From the cell containing the given text, extract its center point as (X, Y) coordinate. 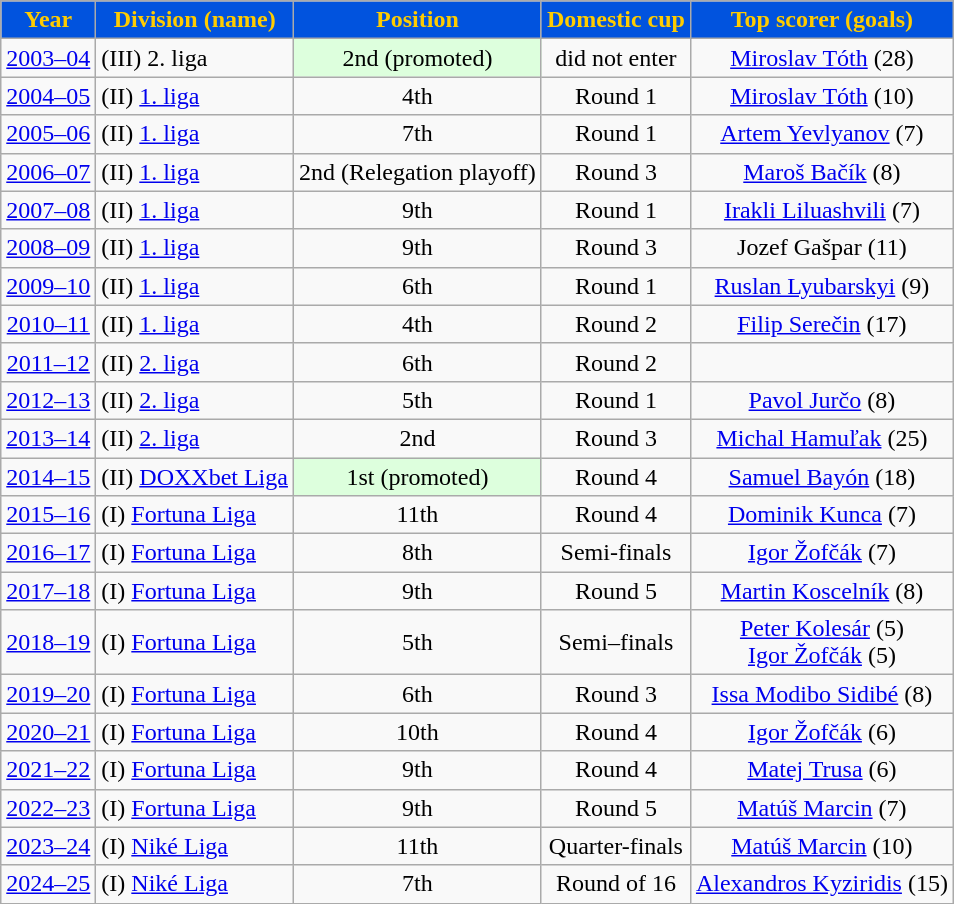
did not enter (616, 58)
Igor Žofčák (7) (822, 553)
2016–17 (48, 553)
Division (name) (195, 20)
Martin Koscelník (8) (822, 591)
2004–05 (48, 96)
Pavol Jurčo (8) (822, 400)
Irakli Liluashvili (7) (822, 210)
Artem Yevlyanov (7) (822, 134)
Jozef Gašpar (11) (822, 248)
Samuel Bayón (18) (822, 477)
8th (417, 553)
2012–13 (48, 400)
2008–09 (48, 248)
Year (48, 20)
(II) DOXXbet Liga (195, 477)
2020–21 (48, 732)
Matúš Marcin (7) (822, 808)
Matej Trusa (6) (822, 770)
Quarter-finals (616, 846)
Position (417, 20)
Igor Žofčák (6) (822, 732)
2005–06 (48, 134)
Issa Modibo Sidibé (8) (822, 694)
Semi-finals (616, 553)
Alexandros Kyziridis (15) (822, 884)
2010–11 (48, 324)
1st (promoted) (417, 477)
Peter Kolesár (5) Igor Žofčák (5) (822, 642)
(III) 2. liga (195, 58)
2nd (Relegation playoff) (417, 172)
2021–22 (48, 770)
2003–04 (48, 58)
Maroš Bačík (8) (822, 172)
2014–15 (48, 477)
Miroslav Tóth (28) (822, 58)
2018–19 (48, 642)
Semi–finals (616, 642)
2nd (417, 438)
2011–12 (48, 362)
Dominik Kunca (7) (822, 515)
2019–20 (48, 694)
Ruslan Lyubarskyi (9) (822, 286)
2nd (promoted) (417, 58)
Michal Hamuľak (25) (822, 438)
10th (417, 732)
2006–07 (48, 172)
Top scorer (goals) (822, 20)
2022–23 (48, 808)
2017–18 (48, 591)
2007–08 (48, 210)
Domestic cup (616, 20)
Miroslav Tóth (10) (822, 96)
Matúš Marcin (10) (822, 846)
2013–14 (48, 438)
2015–16 (48, 515)
2023–24 (48, 846)
2009–10 (48, 286)
Filip Serečin (17) (822, 324)
2024–25 (48, 884)
Round of 16 (616, 884)
